Extract the (X, Y) coordinate from the center of the cell holding the provided text.  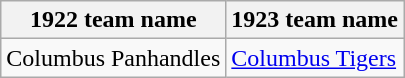
1923 team name (315, 20)
Columbus Panhandles (114, 58)
Columbus Tigers (315, 58)
1922 team name (114, 20)
